Capture the cell that displays the provided text and extract its [X, Y] central coordinate. 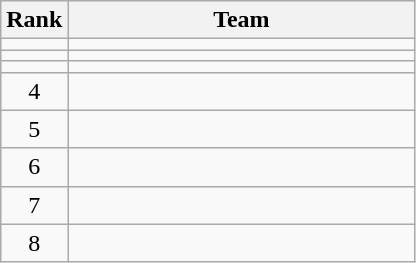
4 [34, 91]
6 [34, 167]
Rank [34, 20]
5 [34, 129]
8 [34, 243]
Team [242, 20]
7 [34, 205]
